From the cell containing the given text, extract its center point as (X, Y) coordinate. 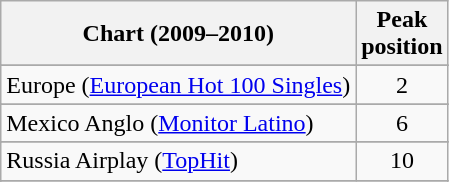
Mexico Anglo (Monitor Latino) (178, 123)
Chart (2009–2010) (178, 34)
Europe (European Hot 100 Singles) (178, 85)
2 (402, 85)
Peakposition (402, 34)
Russia Airplay (TopHit) (178, 161)
6 (402, 123)
10 (402, 161)
